Determine the [x, y] coordinate at the center of the cell enclosing the given text.  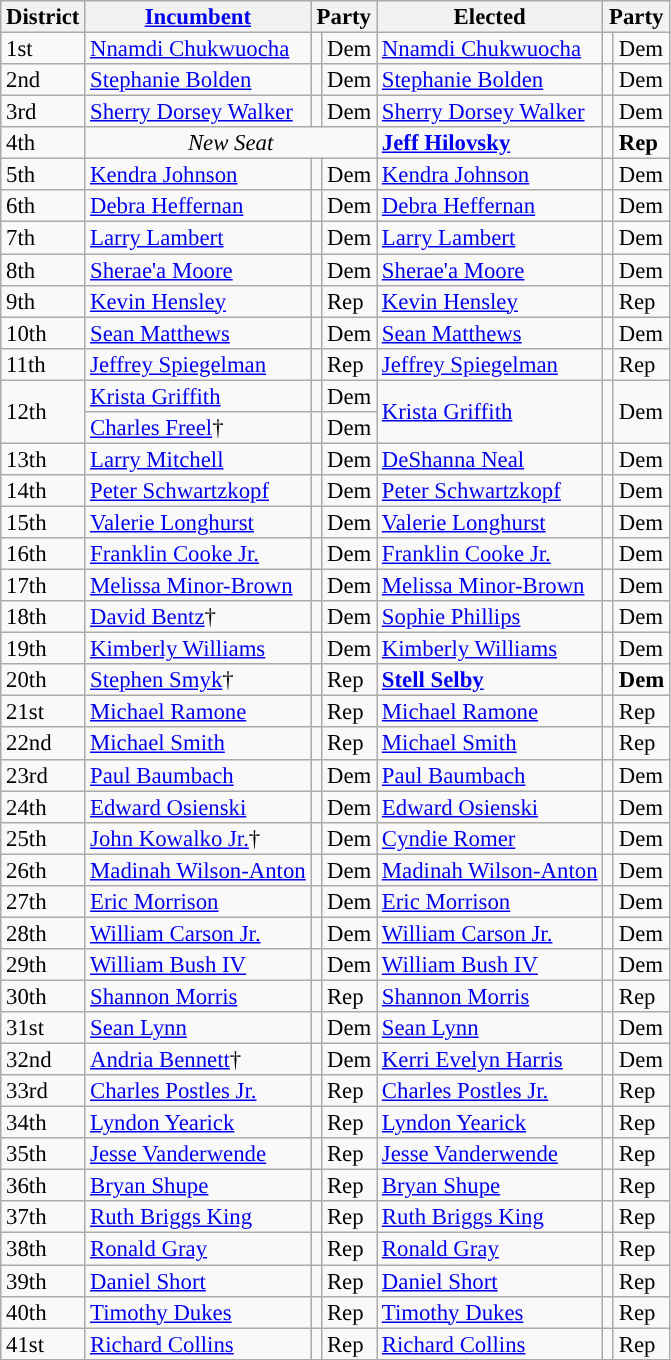
39th [43, 1281]
7th [43, 238]
Larry Mitchell [198, 459]
District [43, 17]
12th [43, 412]
32nd [43, 1060]
Sophie Phillips [490, 617]
40th [43, 1312]
4th [43, 143]
9th [43, 301]
34th [43, 1123]
29th [43, 965]
John Kowalko Jr.† [198, 838]
DeShanna Neal [490, 459]
26th [43, 870]
1st [43, 49]
Jeff Hilovsky [490, 143]
8th [43, 270]
2nd [43, 80]
13th [43, 459]
37th [43, 1218]
27th [43, 902]
11th [43, 364]
16th [43, 554]
36th [43, 1186]
18th [43, 617]
24th [43, 807]
21st [43, 712]
Cyndie Romer [490, 838]
15th [43, 522]
10th [43, 333]
6th [43, 206]
28th [43, 933]
20th [43, 680]
Elected [490, 17]
New Seat [231, 143]
38th [43, 1249]
Incumbent [198, 17]
Charles Freel† [198, 428]
33rd [43, 1091]
3rd [43, 112]
22nd [43, 744]
Stell Selby [490, 680]
5th [43, 175]
25th [43, 838]
19th [43, 649]
23rd [43, 775]
31st [43, 1028]
David Bentz† [198, 617]
17th [43, 586]
Kerri Evelyn Harris [490, 1060]
Andria Bennett† [198, 1060]
Stephen Smyk† [198, 680]
35th [43, 1154]
14th [43, 491]
30th [43, 996]
41st [43, 1344]
